Identify which cell holds the provided text, then report its (X, Y) central coordinate. 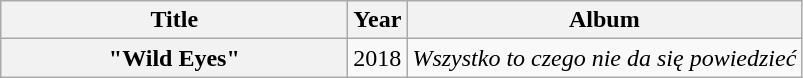
Title (174, 20)
2018 (378, 58)
Wszystko to czego nie da się powiedzieć (604, 58)
Album (604, 20)
Year (378, 20)
"Wild Eyes" (174, 58)
